Return the [x, y] coordinate for the center point of the cell that contains the specified text.  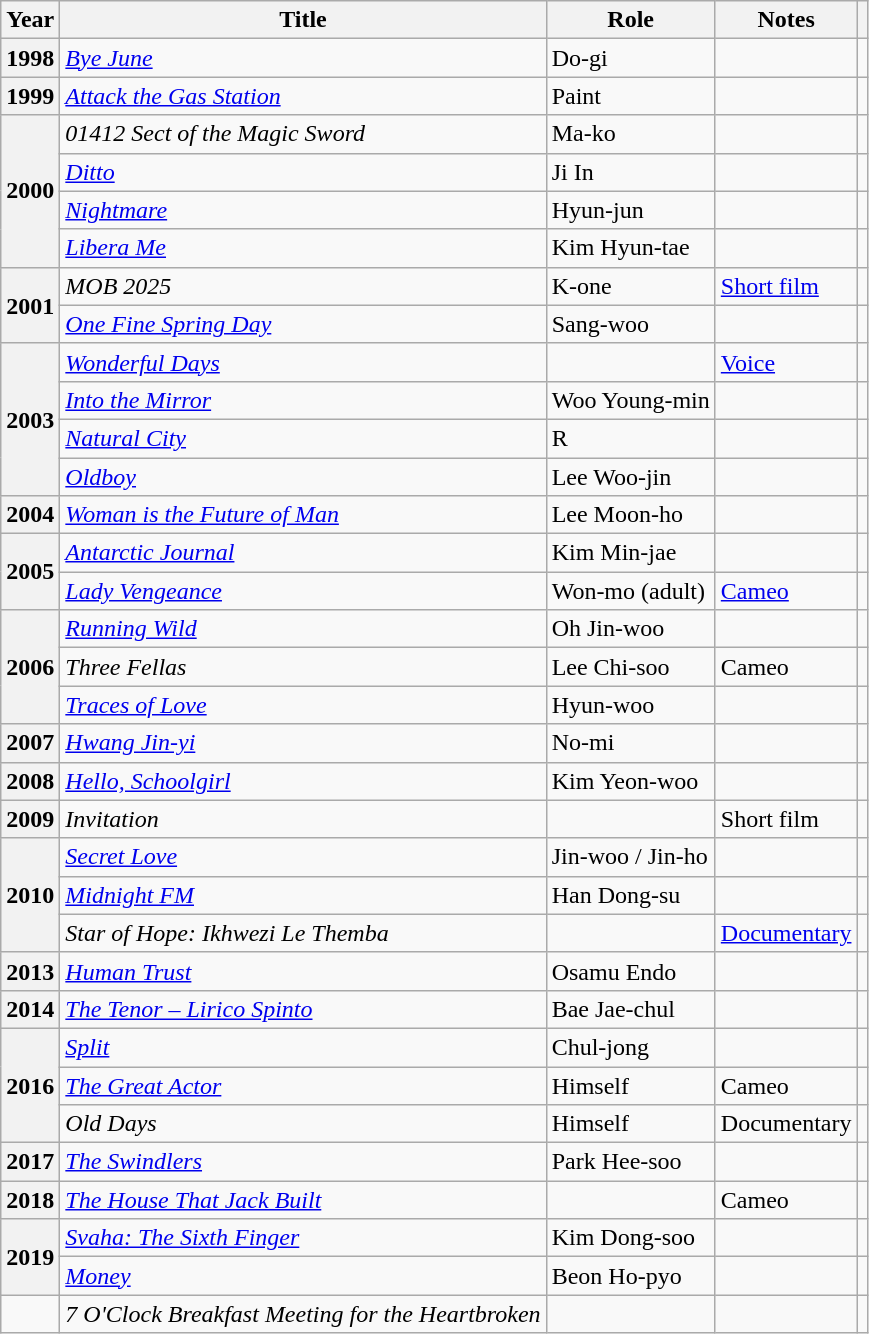
K-one [630, 286]
2017 [30, 1162]
Oldboy [303, 477]
Money [303, 1276]
7 O'Clock Breakfast Meeting for the Heartbroken [303, 1314]
Sang-woo [630, 324]
2009 [30, 819]
Woo Young-min [630, 400]
The House That Jack Built [303, 1200]
Notes [786, 20]
2014 [30, 1009]
2016 [30, 1085]
2005 [30, 572]
2000 [30, 191]
2006 [30, 667]
Kim Min-jae [630, 553]
Bae Jae-chul [630, 1009]
Woman is the Future of Man [303, 515]
Han Dong-su [630, 895]
No-mi [630, 743]
Hyun-jun [630, 210]
Invitation [303, 819]
Hwang Jin-yi [303, 743]
Old Days [303, 1124]
Hello, Schoolgirl [303, 781]
2003 [30, 419]
2007 [30, 743]
Ditto [303, 172]
Traces of Love [303, 705]
R [630, 438]
Kim Dong-soo [630, 1238]
Midnight FM [303, 895]
Lee Moon-ho [630, 515]
Human Trust [303, 971]
Role [630, 20]
Ji In [630, 172]
Osamu Endo [630, 971]
Kim Yeon-woo [630, 781]
Antarctic Journal [303, 553]
The Great Actor [303, 1085]
Three Fellas [303, 667]
Lee Woo-jin [630, 477]
Kim Hyun-tae [630, 248]
Svaha: The Sixth Finger [303, 1238]
Into the Mirror [303, 400]
2010 [30, 895]
Paint [630, 96]
2001 [30, 305]
Beon Ho-pyo [630, 1276]
Won-mo (adult) [630, 591]
2019 [30, 1257]
Title [303, 20]
One Fine Spring Day [303, 324]
Park Hee-soo [630, 1162]
Bye June [303, 58]
Voice [786, 362]
2013 [30, 971]
Libera Me [303, 248]
Jin-woo / Jin-ho [630, 857]
01412 Sect of the Magic Sword [303, 134]
Wonderful Days [303, 362]
Hyun-woo [630, 705]
Oh Jin-woo [630, 629]
Natural City [303, 438]
Lee Chi-soo [630, 667]
Year [30, 20]
2008 [30, 781]
The Tenor – Lirico Spinto [303, 1009]
2018 [30, 1200]
Attack the Gas Station [303, 96]
1998 [30, 58]
Ma-ko [630, 134]
Chul-jong [630, 1047]
2004 [30, 515]
Lady Vengeance [303, 591]
Secret Love [303, 857]
1999 [30, 96]
Split [303, 1047]
Star of Hope: Ikhwezi Le Themba [303, 933]
Nightmare [303, 210]
Do-gi [630, 58]
The Swindlers [303, 1162]
Running Wild [303, 629]
MOB 2025 [303, 286]
